Search for the cell housing the specified text and yield its (X, Y) center coordinate. 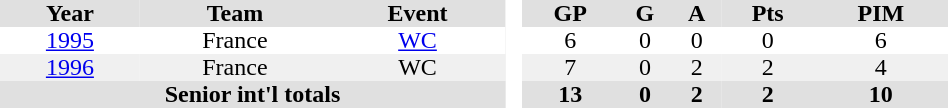
G (645, 14)
Senior int'l totals (252, 94)
Event (418, 14)
Team (235, 14)
A (697, 14)
10 (881, 94)
7 (570, 68)
GP (570, 14)
PIM (881, 14)
1996 (70, 68)
13 (570, 94)
1995 (70, 40)
Year (70, 14)
Pts (768, 14)
4 (881, 68)
